Capture the cell that displays the provided text and extract its [x, y] central coordinate. 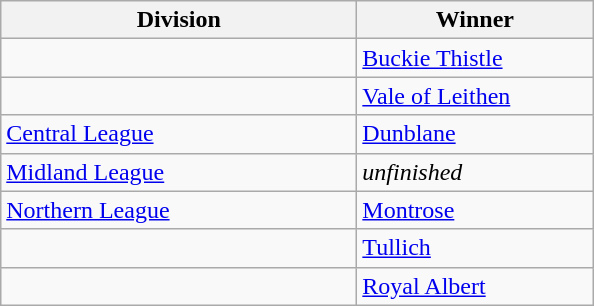
Tullich [475, 248]
Montrose [475, 210]
Royal Albert [475, 286]
Buckie Thistle [475, 58]
Dunblane [475, 134]
Division [179, 20]
Midland League [179, 172]
Northern League [179, 210]
Winner [475, 20]
Vale of Leithen [475, 96]
Central League [179, 134]
unfinished [475, 172]
